Search for the cell housing the specified text and yield its (x, y) center coordinate. 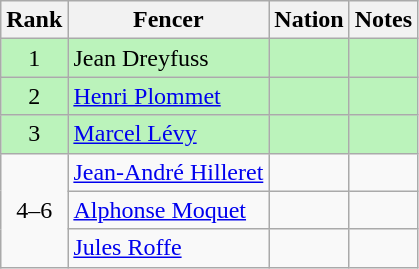
4–6 (34, 210)
Rank (34, 20)
3 (34, 134)
Nation (309, 20)
1 (34, 58)
Henri Plommet (168, 96)
Jean-André Hilleret (168, 172)
Alphonse Moquet (168, 210)
Jean Dreyfuss (168, 58)
Jules Roffe (168, 248)
Marcel Lévy (168, 134)
Fencer (168, 20)
Notes (383, 20)
2 (34, 96)
